Find where the given text appears and provide that cell's center as (X, Y) coordinate. 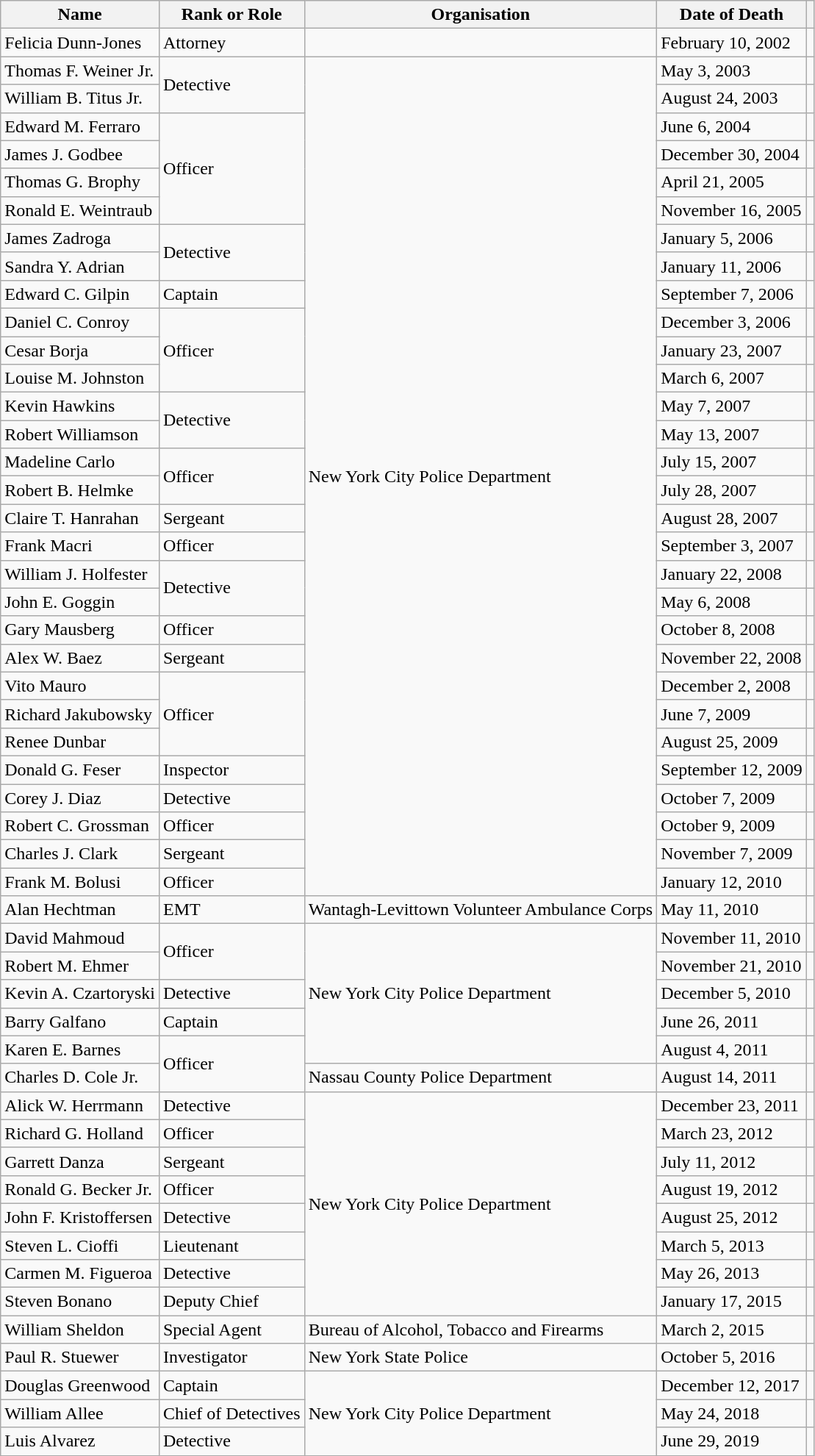
July 15, 2007 (732, 462)
September 3, 2007 (732, 546)
May 13, 2007 (732, 434)
January 23, 2007 (732, 351)
Cesar Borja (80, 351)
August 28, 2007 (732, 518)
James Zadroga (80, 238)
Corey J. Diaz (80, 797)
William Allee (80, 1413)
James J. Godbee (80, 154)
Gary Mausberg (80, 630)
Richard G. Holland (80, 1133)
Richard Jakubowsky (80, 714)
December 3, 2006 (732, 322)
September 7, 2006 (732, 294)
Charles D. Cole Jr. (80, 1077)
September 12, 2009 (732, 770)
December 2, 2008 (732, 686)
November 7, 2009 (732, 854)
Date of Death (732, 15)
Steven Bonano (80, 1302)
Name (80, 15)
October 8, 2008 (732, 630)
July 11, 2012 (732, 1161)
August 19, 2012 (732, 1189)
John F. Kristoffersen (80, 1217)
Organisation (481, 15)
Robert Williamson (80, 434)
Bureau of Alcohol, Tobacco and Firearms (481, 1330)
July 28, 2007 (732, 490)
June 29, 2019 (732, 1441)
Frank Macri (80, 546)
Madeline Carlo (80, 462)
Thomas G. Brophy (80, 182)
November 22, 2008 (732, 658)
January 17, 2015 (732, 1302)
Charles J. Clark (80, 854)
December 5, 2010 (732, 994)
Alan Hechtman (80, 910)
Douglas Greenwood (80, 1385)
Alex W. Baez (80, 658)
John E. Goggin (80, 602)
Inspector (231, 770)
Luis Alvarez (80, 1441)
Donald G. Feser (80, 770)
William B. Titus Jr. (80, 98)
Steven L. Cioffi (80, 1246)
May 7, 2007 (732, 406)
Sandra Y. Adrian (80, 266)
April 21, 2005 (732, 182)
Thomas F. Weiner Jr. (80, 71)
Nassau County Police Department (481, 1077)
June 6, 2004 (732, 126)
August 24, 2003 (732, 98)
Kevin A. Czartoryski (80, 994)
Renee Dunbar (80, 742)
August 25, 2009 (732, 742)
Lieutenant (231, 1246)
David Mahmoud (80, 938)
December 30, 2004 (732, 154)
Special Agent (231, 1330)
August 4, 2011 (732, 1050)
May 11, 2010 (732, 910)
November 16, 2005 (732, 210)
December 12, 2017 (732, 1385)
December 23, 2011 (732, 1105)
Wantagh-Levittown Volunteer Ambulance Corps (481, 910)
May 24, 2018 (732, 1413)
Vito Mauro (80, 686)
Paul R. Stuewer (80, 1358)
August 14, 2011 (732, 1077)
November 11, 2010 (732, 938)
Louise M. Johnston (80, 379)
May 3, 2003 (732, 71)
January 11, 2006 (732, 266)
Barry Galfano (80, 1022)
Frank M. Bolusi (80, 882)
Chief of Detectives (231, 1413)
EMT (231, 910)
January 5, 2006 (732, 238)
Ronald E. Weintraub (80, 210)
January 22, 2008 (732, 574)
Garrett Danza (80, 1161)
February 10, 2002 (732, 43)
Felicia Dunn-Jones (80, 43)
New York State Police (481, 1358)
Kevin Hawkins (80, 406)
October 5, 2016 (732, 1358)
August 25, 2012 (732, 1217)
October 7, 2009 (732, 797)
January 12, 2010 (732, 882)
March 6, 2007 (732, 379)
Rank or Role (231, 15)
Attorney (231, 43)
Robert B. Helmke (80, 490)
March 2, 2015 (732, 1330)
Edward C. Gilpin (80, 294)
William J. Holfester (80, 574)
Ronald G. Becker Jr. (80, 1189)
Robert C. Grossman (80, 826)
Claire T. Hanrahan (80, 518)
William Sheldon (80, 1330)
Robert M. Ehmer (80, 966)
Carmen M. Figueroa (80, 1274)
May 26, 2013 (732, 1274)
Deputy Chief (231, 1302)
Alick W. Herrmann (80, 1105)
March 5, 2013 (732, 1246)
March 23, 2012 (732, 1133)
Investigator (231, 1358)
October 9, 2009 (732, 826)
November 21, 2010 (732, 966)
Edward M. Ferraro (80, 126)
June 7, 2009 (732, 714)
Daniel C. Conroy (80, 322)
Karen E. Barnes (80, 1050)
May 6, 2008 (732, 602)
June 26, 2011 (732, 1022)
